Return the [x, y] coordinate for the center point of the cell that contains the specified text.  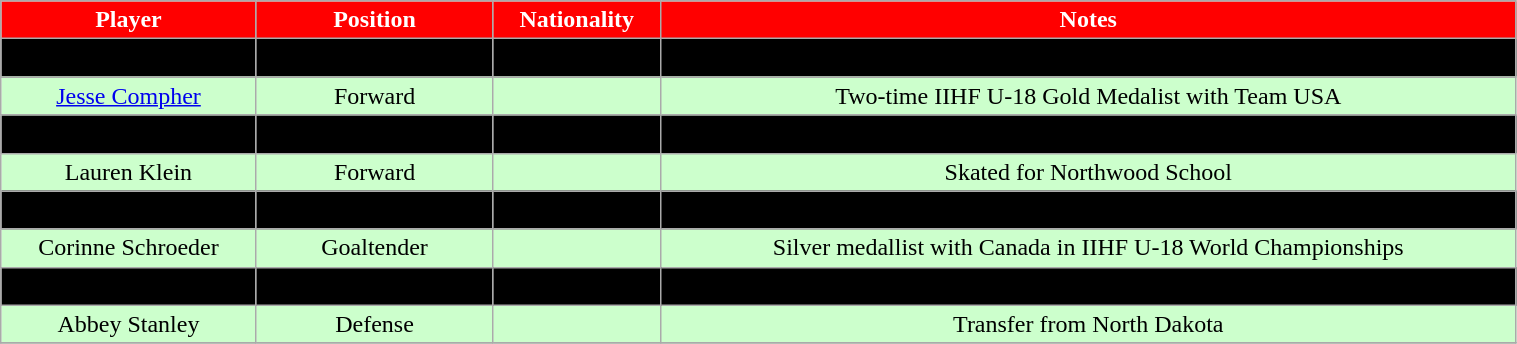
Skated for Northwood School [1088, 172]
Standout with Gilmour Academy [1088, 58]
Nationality [577, 20]
Corinne Schroeder [128, 248]
Two-time IIHF U-18 Gold Medalist with Team USA [1088, 96]
Transfer from North Dakota [1088, 324]
Jesse Compher [128, 96]
Player [128, 20]
Defender [374, 210]
Reagan Rust [128, 210]
Abbey Stanley [128, 324]
Defense [374, 324]
Silver medallist with Canada in IIHF U-18 World Championships [1088, 248]
Attended Choate-Rosemary Hall [1088, 286]
Lauren Klein [128, 172]
Rachel Allen [128, 58]
Forward/Defense [374, 58]
Transfer from RIT [1088, 210]
Attended Okanagan Academy [1088, 134]
Kristina Schuler [128, 286]
Goaltender [374, 248]
Nara Elia [128, 134]
Position [374, 20]
Notes [1088, 20]
